From the cell containing the given text, extract its center point as [x, y] coordinate. 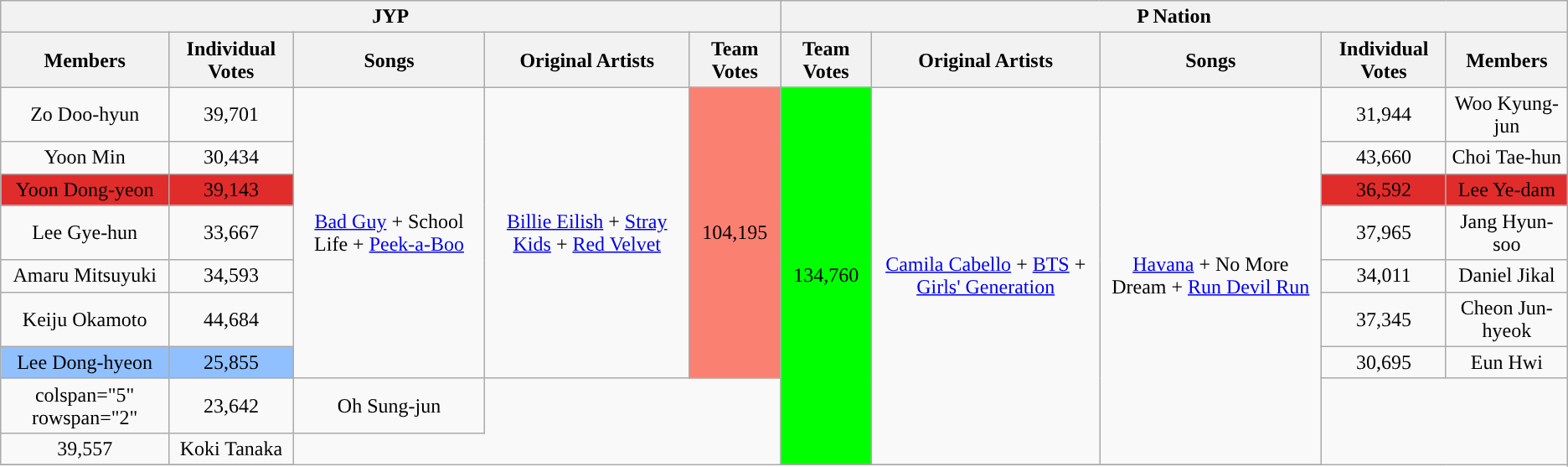
JYP [390, 17]
Yoon Min [85, 158]
134,760 [826, 277]
Zo Doo-hyun [85, 114]
37,965 [1384, 233]
Yoon Dong-yeon [85, 189]
39,143 [231, 189]
34,593 [231, 276]
Eun Hwi [1506, 362]
Bad Guy + School Life + Peek-a-Boo [389, 233]
37,345 [1384, 319]
Keiju Okamoto [85, 319]
Cheon Jun-hyeok [1506, 319]
36,592 [1384, 189]
30,434 [231, 158]
25,855 [231, 362]
Lee Gye-hun [85, 233]
44,684 [231, 319]
Amaru Mitsuyuki [85, 276]
Lee Ye-dam [1506, 189]
Billie Eilish + Stray Kids + Red Velvet [587, 233]
Oh Sung-jun [389, 406]
23,642 [231, 406]
Lee Dong-hyeon [85, 362]
colspan="5" rowspan="2" [85, 406]
31,944 [1384, 114]
Jang Hyun-soo [1506, 233]
Havana + No More Dream + Run Devil Run [1211, 277]
30,695 [1384, 362]
Koki Tanaka [231, 449]
39,701 [231, 114]
34,011 [1384, 276]
P Nation [1174, 17]
Choi Tae-hun [1506, 158]
43,660 [1384, 158]
Camila Cabello + BTS + Girls' Generation [986, 277]
104,195 [735, 233]
Woo Kyung-jun [1506, 114]
33,667 [231, 233]
39,557 [85, 449]
Daniel Jikal [1506, 276]
